For the text-containing cell, return its midpoint in (x, y) coordinate format. 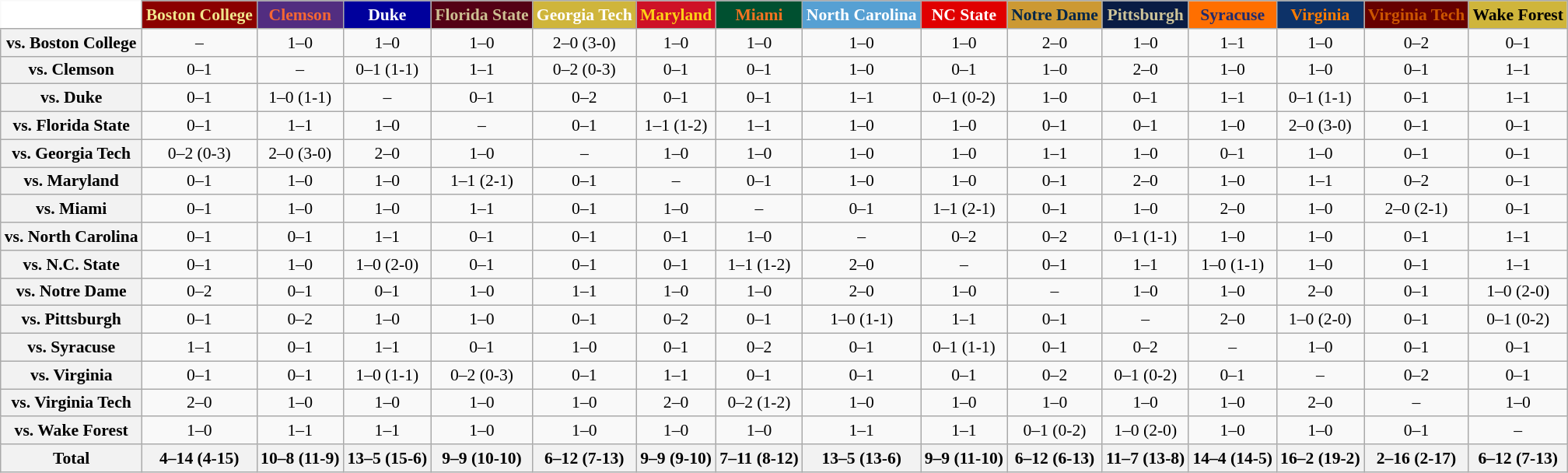
7–11 (8-12) (759, 458)
9–9 (10-10) (482, 458)
Boston College (199, 15)
vs. Maryland (72, 181)
6–12 (6-13) (1055, 458)
Syracuse (1232, 15)
vs. Florida State (72, 126)
14–4 (14-5) (1232, 458)
11–7 (13-8) (1145, 458)
4–14 (4-15) (199, 458)
vs. Syracuse (72, 348)
Total (72, 458)
Maryland (676, 15)
vs. Virginia Tech (72, 403)
vs. Boston College (72, 43)
vs. Notre Dame (72, 292)
Clemson (300, 15)
vs. Duke (72, 98)
NC State (964, 15)
vs. Wake Forest (72, 431)
10–8 (11-9) (300, 458)
Pittsburgh (1145, 15)
9–9 (11-10) (964, 458)
Duke (387, 15)
2–16 (2-17) (1417, 458)
Miami (759, 15)
2–0 (2-1) (1417, 209)
9–9 (9-10) (676, 458)
vs. N.C. State (72, 265)
Georgia Tech (585, 15)
vs. Miami (72, 209)
Virginia Tech (1417, 15)
Notre Dame (1055, 15)
16–2 (19-2) (1321, 458)
vs. Virginia (72, 375)
13–5 (13-6) (862, 458)
Wake Forest (1518, 15)
vs. Clemson (72, 70)
vs. Pittsburgh (72, 320)
vs. North Carolina (72, 236)
Florida State (482, 15)
Virginia (1321, 15)
13–5 (15-6) (387, 458)
vs. Georgia Tech (72, 153)
0–2 (1-2) (759, 403)
North Carolina (862, 15)
